Determine the (x, y) coordinate at the center of the cell enclosing the given text.  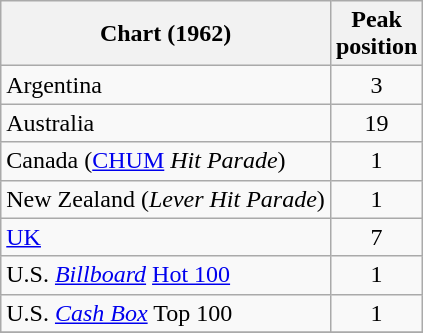
Canada (CHUM Hit Parade) (166, 161)
U.S. Billboard Hot 100 (166, 275)
U.S. Cash Box Top 100 (166, 313)
3 (376, 85)
Chart (1962) (166, 34)
19 (376, 123)
Australia (166, 123)
Peakposition (376, 34)
Argentina (166, 85)
UK (166, 237)
7 (376, 237)
New Zealand (Lever Hit Parade) (166, 199)
